Provide the [x, y] coordinate of the cell's center where the given text is located.  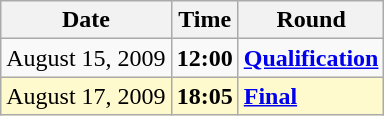
Date [86, 20]
Round [311, 20]
Qualification [311, 58]
12:00 [204, 58]
August 17, 2009 [86, 96]
August 15, 2009 [86, 58]
18:05 [204, 96]
Final [311, 96]
Time [204, 20]
